Capture the cell that displays the provided text and extract its (X, Y) central coordinate. 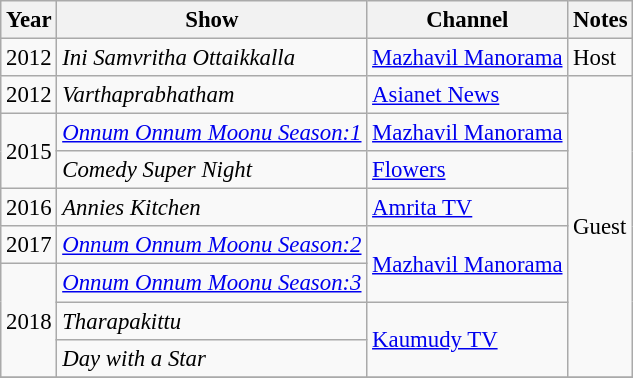
Guest (600, 226)
2016 (29, 208)
Annies Kitchen (212, 208)
Day with a Star (212, 358)
Varthaprabhatham (212, 95)
Flowers (468, 170)
Tharapakittu (212, 321)
Onnum Onnum Moonu Season:1 (212, 133)
Channel (468, 20)
Notes (600, 20)
Ini Samvritha Ottaikkalla (212, 58)
Onnum Onnum Moonu Season:3 (212, 283)
Kaumudy TV (468, 340)
Host (600, 58)
Year (29, 20)
Amrita TV (468, 208)
Show (212, 20)
Onnum Onnum Moonu Season:2 (212, 245)
2018 (29, 320)
2015 (29, 152)
2017 (29, 245)
Comedy Super Night (212, 170)
Asianet News (468, 95)
